For the text-containing cell, return its midpoint in [X, Y] coordinate format. 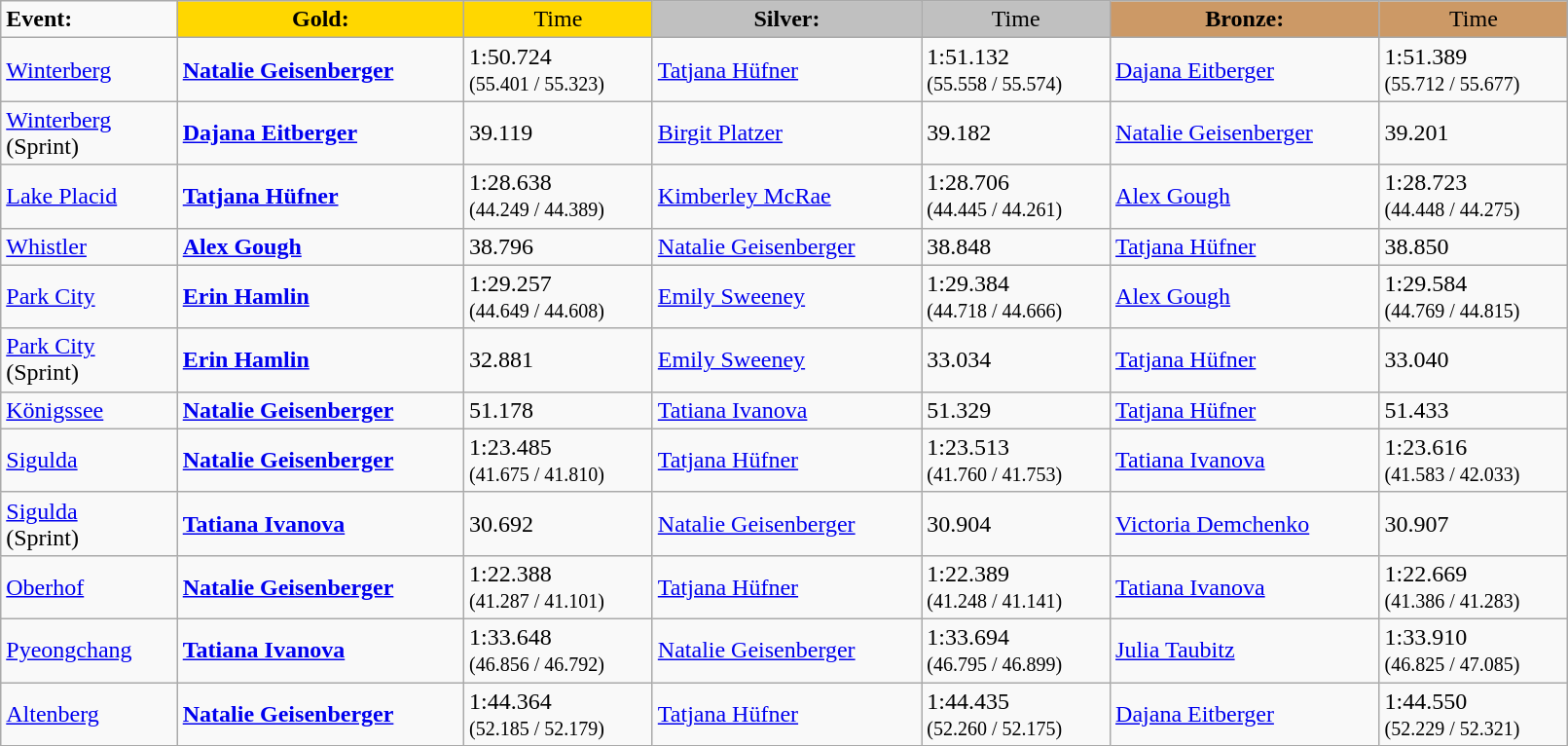
Königssee [90, 410]
Victoria Demchenko [1245, 524]
Winterberg(Sprint) [90, 132]
1:28.638(44.249 / 44.389) [559, 197]
Gold: [320, 19]
1:44.364(52.185 / 52.179) [559, 713]
51.433 [1474, 410]
Pyeongchang [90, 651]
38.850 [1474, 246]
1:29.584(44.769 / 44.815) [1474, 296]
1:29.257(44.649 / 44.608) [559, 296]
Altenberg [90, 713]
51.178 [559, 410]
1:23.513(41.760 / 41.753) [1016, 460]
Oberhof [90, 586]
1:33.910(46.825 / 47.085) [1474, 651]
1:22.388(41.287 / 41.101) [559, 586]
1:33.694(46.795 / 46.899) [1016, 651]
Park City(Sprint) [90, 360]
38.848 [1016, 246]
30.907 [1474, 524]
1:51.132(55.558 / 55.574) [1016, 70]
39.201 [1474, 132]
1:51.389(55.712 / 55.677) [1474, 70]
Sigulda [90, 460]
1:28.723(44.448 / 44.275) [1474, 197]
Whistler [90, 246]
Julia Taubitz [1245, 651]
38.796 [559, 246]
Event: [90, 19]
Winterberg [90, 70]
1:22.389(41.248 / 41.141) [1016, 586]
33.040 [1474, 360]
Lake Placid [90, 197]
39.119 [559, 132]
32.881 [559, 360]
Kimberley McRae [786, 197]
1:23.616(41.583 / 42.033) [1474, 460]
51.329 [1016, 410]
1:50.724(55.401 / 55.323) [559, 70]
30.904 [1016, 524]
33.034 [1016, 360]
Bronze: [1245, 19]
Park City [90, 296]
Sigulda(Sprint) [90, 524]
1:22.669(41.386 / 41.283) [1474, 586]
Birgit Platzer [786, 132]
Silver: [786, 19]
30.692 [559, 524]
1:28.706(44.445 / 44.261) [1016, 197]
1:29.384(44.718 / 44.666) [1016, 296]
1:44.550(52.229 / 52.321) [1474, 713]
1:23.485(41.675 / 41.810) [559, 460]
1:44.435(52.260 / 52.175) [1016, 713]
1:33.648(46.856 / 46.792) [559, 651]
39.182 [1016, 132]
